Locate the cell with the specified text and output its (x, y) center coordinate. 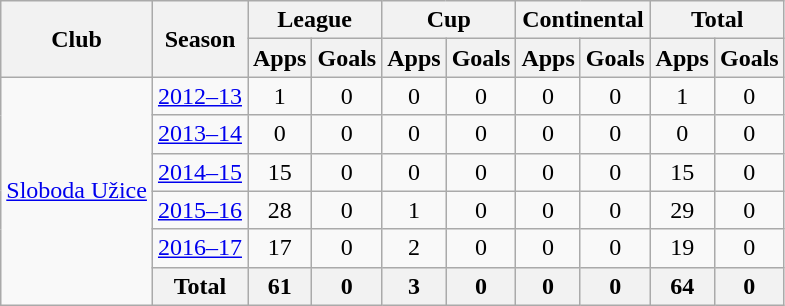
19 (682, 248)
2016–17 (200, 248)
28 (280, 210)
2015–16 (200, 210)
29 (682, 210)
2013–14 (200, 134)
Sloboda Užice (77, 191)
61 (280, 286)
Season (200, 39)
2012–13 (200, 96)
Cup (449, 20)
3 (414, 286)
64 (682, 286)
2 (414, 248)
Continental (583, 20)
17 (280, 248)
2014–15 (200, 172)
Club (77, 39)
League (315, 20)
